Capture the cell that displays the provided text and extract its (x, y) central coordinate. 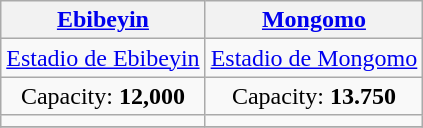
Capacity: 12,000 (103, 96)
Estadio de Mongomo (314, 58)
Ebibeyin (103, 20)
Capacity: 13.750 (314, 96)
Mongomo (314, 20)
Estadio de Ebibeyin (103, 58)
